Find where the given text appears and provide that cell's center as (X, Y) coordinate. 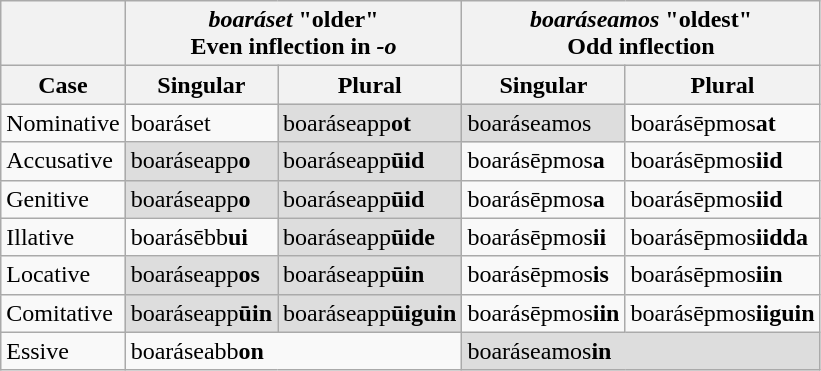
boarásēpmosii (544, 237)
boarásēbbui (201, 237)
boarásēpmosat (722, 123)
boaráset (201, 123)
Nominative (63, 123)
boaráseamosin (641, 351)
boarásēpmosis (544, 275)
Essive (63, 351)
Accusative (63, 161)
Genitive (63, 199)
boaráseamos "oldest"Odd inflection (641, 34)
Illative (63, 237)
Locative (63, 275)
Comitative (63, 313)
boaráseamos (544, 123)
boarásēpmosiidda (722, 237)
boaráset "older"Even inflection in -o (294, 34)
boaráseappot (370, 123)
boaráseappos (201, 275)
Case (63, 85)
boaráseappūiguin (370, 313)
boarásēpmosiiguin (722, 313)
boaráseabbon (294, 351)
boaráseappūide (370, 237)
